Pinpoint the cell where the given text exists, returning its (X, Y) midpoint coordinate. 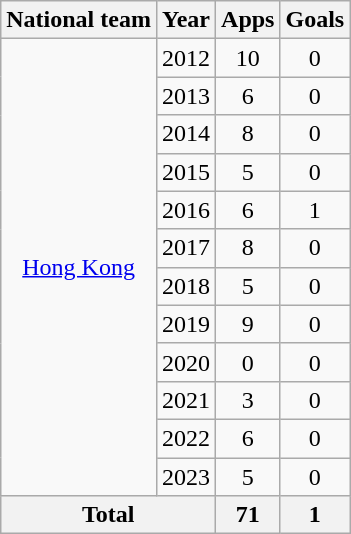
National team (79, 20)
2016 (186, 210)
2013 (186, 96)
10 (248, 58)
Total (108, 515)
Apps (248, 20)
2019 (186, 324)
Goals (315, 20)
9 (248, 324)
71 (248, 515)
Year (186, 20)
2020 (186, 362)
2014 (186, 134)
2018 (186, 286)
2022 (186, 438)
Hong Kong (79, 268)
2012 (186, 58)
2023 (186, 477)
2021 (186, 400)
2017 (186, 248)
2015 (186, 172)
3 (248, 400)
